Locate the cell with the specified text and output its (x, y) center coordinate. 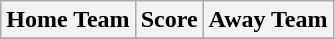
Away Team (268, 20)
Home Team (68, 20)
Score (169, 20)
